Identify which cell holds the provided text, then report its (x, y) central coordinate. 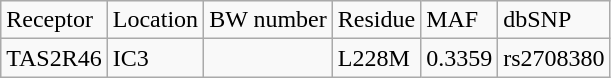
TAS2R46 (54, 58)
IC3 (155, 58)
BW number (268, 20)
rs2708380 (554, 58)
MAF (460, 20)
Location (155, 20)
0.3359 (460, 58)
dbSNP (554, 20)
L228M (376, 58)
Receptor (54, 20)
Residue (376, 20)
